Scan for the cell matching the given text and deliver its [X, Y] coordinate at center. 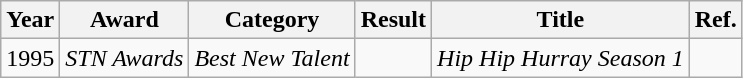
Result [393, 20]
Title [561, 20]
Hip Hip Hurray Season 1 [561, 58]
Category [272, 20]
Award [124, 20]
Year [30, 20]
Best New Talent [272, 58]
STN Awards [124, 58]
Ref. [716, 20]
1995 [30, 58]
